Return (x, y) of the center of cell containing provided text 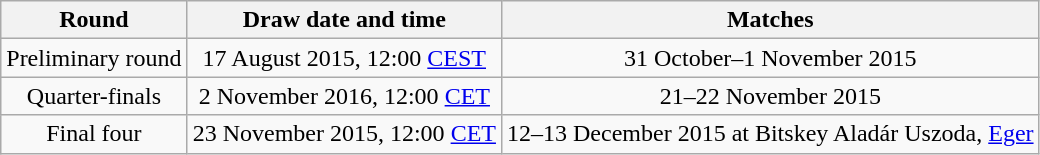
23 November 2015, 12:00 CET (344, 134)
17 August 2015, 12:00 CEST (344, 58)
2 November 2016, 12:00 CET (344, 96)
Preliminary round (94, 58)
Final four (94, 134)
Matches (770, 20)
Quarter-finals (94, 96)
21–22 November 2015 (770, 96)
12–13 December 2015 at Bitskey Aladár Uszoda, Eger (770, 134)
Round (94, 20)
31 October–1 November 2015 (770, 58)
Draw date and time (344, 20)
